Identify which cell holds the provided text, then report its [x, y] central coordinate. 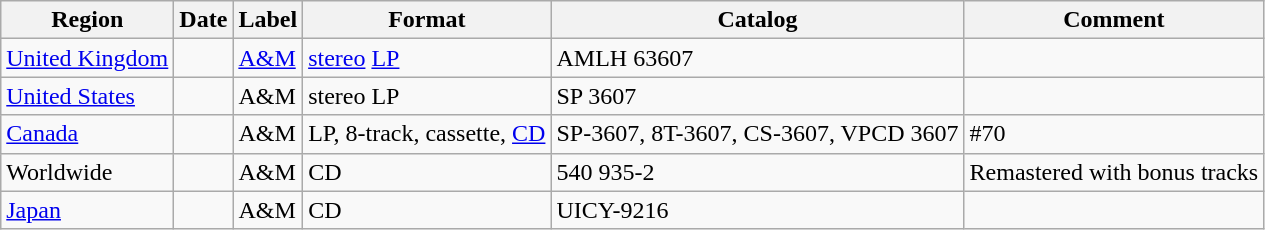
Format [427, 20]
SP-3607, 8T-3607, CS-3607, VPCD 3607 [758, 134]
540 935-2 [758, 172]
United States [88, 96]
Label [268, 20]
Region [88, 20]
SP 3607 [758, 96]
UICY-9216 [758, 210]
Japan [88, 210]
Canada [88, 134]
Comment [1114, 20]
Catalog [758, 20]
Date [204, 20]
Remastered with bonus tracks [1114, 172]
AMLH 63607 [758, 58]
Worldwide [88, 172]
#70 [1114, 134]
United Kingdom [88, 58]
LP, 8-track, cassette, CD [427, 134]
